Output the (X, Y) coordinate of the center of the cell containing the given text.  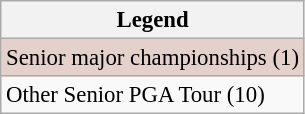
Senior major championships (1) (153, 58)
Other Senior PGA Tour (10) (153, 95)
Legend (153, 20)
